Scan for the cell matching the given text and deliver its (X, Y) coordinate at center. 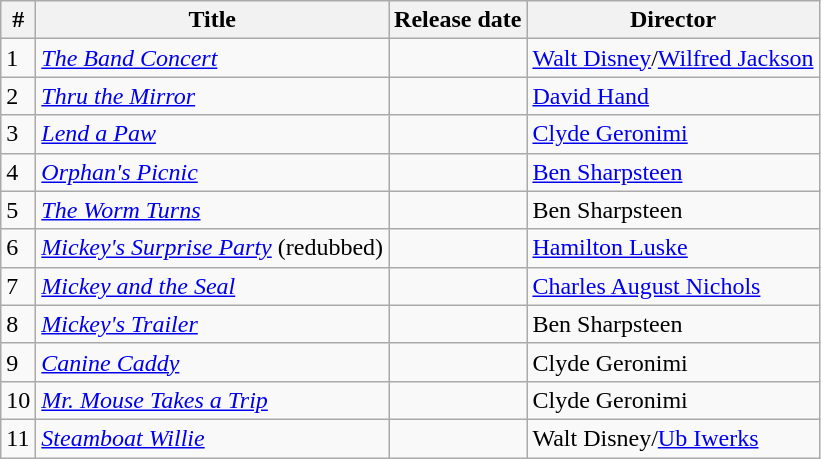
8 (18, 324)
Canine Caddy (212, 362)
Mickey's Trailer (212, 324)
Walt Disney/Ub Iwerks (673, 438)
Title (212, 20)
The Band Concert (212, 58)
Hamilton Luske (673, 248)
10 (18, 400)
5 (18, 210)
6 (18, 248)
Orphan's Picnic (212, 172)
1 (18, 58)
David Hand (673, 96)
Director (673, 20)
4 (18, 172)
Release date (458, 20)
7 (18, 286)
The Worm Turns (212, 210)
Walt Disney/Wilfred Jackson (673, 58)
Lend a Paw (212, 134)
# (18, 20)
Mr. Mouse Takes a Trip (212, 400)
11 (18, 438)
2 (18, 96)
9 (18, 362)
Mickey's Surprise Party (redubbed) (212, 248)
Steamboat Willie (212, 438)
Mickey and the Seal (212, 286)
Thru the Mirror (212, 96)
Charles August Nichols (673, 286)
3 (18, 134)
